From the cell containing the given text, extract its center point as (X, Y) coordinate. 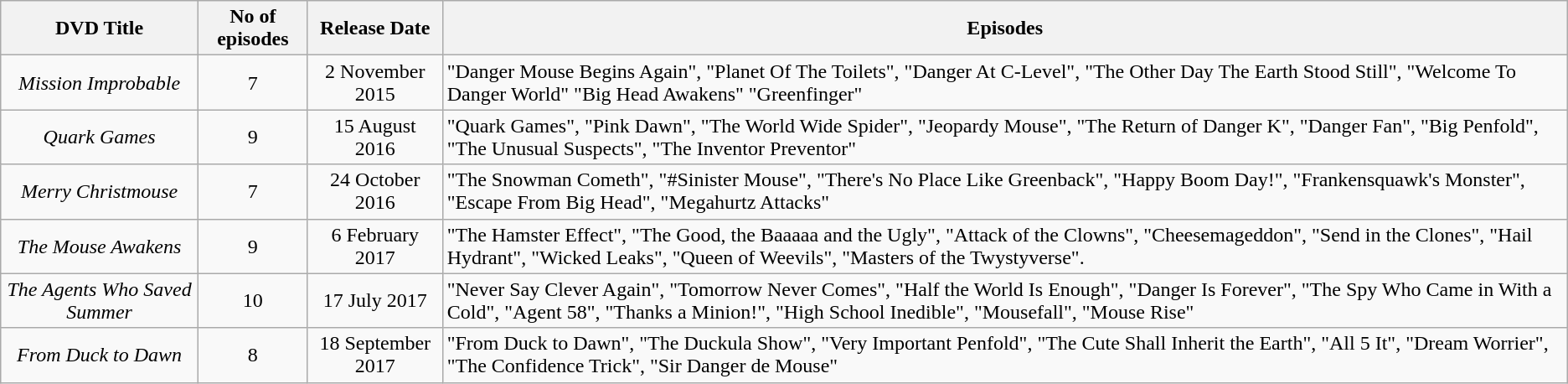
8 (253, 355)
Merry Christmouse (100, 191)
15 August 2016 (375, 138)
The Mouse Awakens (100, 246)
Episodes (1005, 29)
18 September 2017 (375, 355)
6 February 2017 (375, 246)
17 July 2017 (375, 300)
DVD Title (100, 29)
From Duck to Dawn (100, 355)
2 November 2015 (375, 82)
24 October 2016 (375, 191)
10 (253, 300)
Quark Games (100, 138)
Mission Improbable (100, 82)
No of episodes (253, 29)
Release Date (375, 29)
The Agents Who Saved Summer (100, 300)
